Output the (X, Y) coordinate of the center of the cell containing the given text.  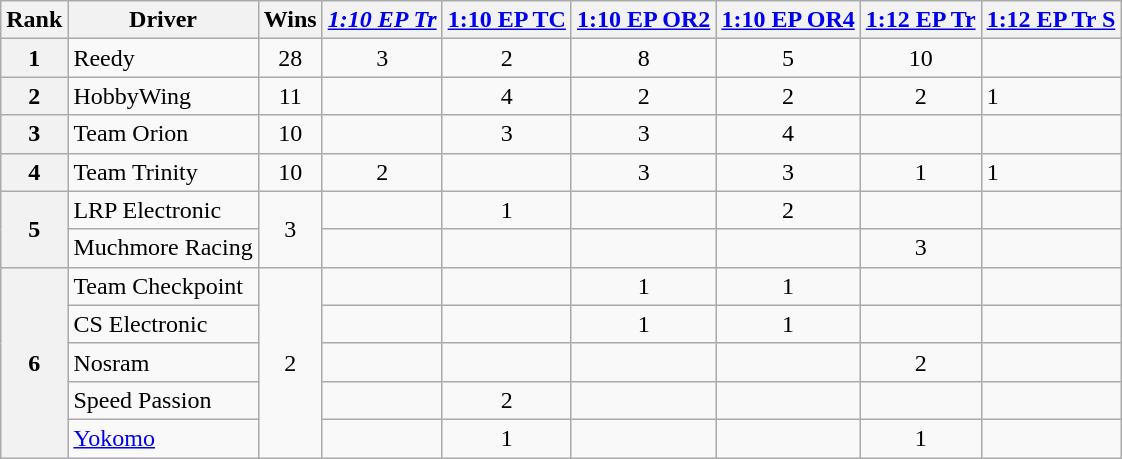
1:12 EP Tr (920, 20)
LRP Electronic (163, 210)
1:10 EP OR2 (643, 20)
Reedy (163, 58)
Nosram (163, 362)
HobbyWing (163, 96)
1:12 EP Tr S (1051, 20)
1:10 EP OR4 (788, 20)
1:10 EP TC (506, 20)
Yokomo (163, 438)
Team Trinity (163, 172)
Wins (290, 20)
Muchmore Racing (163, 248)
Team Orion (163, 134)
28 (290, 58)
Rank (34, 20)
Driver (163, 20)
Speed Passion (163, 400)
1:10 EP Tr (382, 20)
CS Electronic (163, 324)
11 (290, 96)
Team Checkpoint (163, 286)
6 (34, 362)
8 (643, 58)
